For the text-containing cell, return its midpoint in (X, Y) coordinate format. 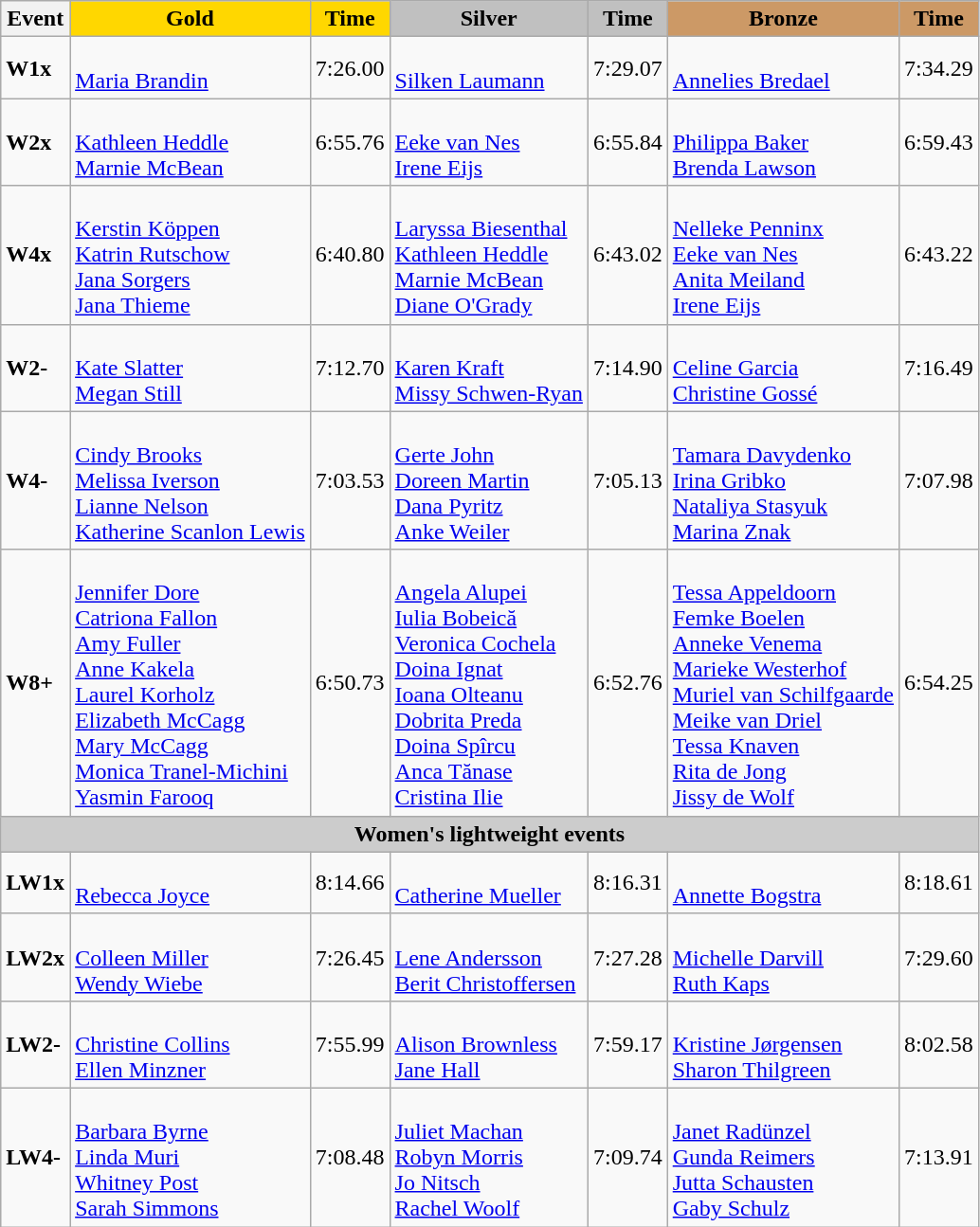
7:16.49 (939, 368)
Gerte John Doreen Martin Dana Pyritz Anke Weiler (489, 480)
7:34.29 (939, 68)
LW1x (36, 883)
7:13.91 (939, 1157)
6:55.76 (350, 142)
Kathleen Heddle Marnie McBean (191, 142)
W2- (36, 368)
7:59.17 (627, 1044)
6:52.76 (627, 682)
Women's lightweight events (490, 834)
Angela Alupei Iulia Bobeică Veronica Cochela Doina Ignat Ioana Olteanu Dobrita Preda Doina Spîrcu Anca Tănase Cristina Ilie (489, 682)
Maria Brandin (191, 68)
Rebecca Joyce (191, 883)
Event (36, 19)
7:29.60 (939, 957)
7:29.07 (627, 68)
W8+ (36, 682)
7:08.48 (350, 1157)
7:26.45 (350, 957)
6:43.02 (627, 255)
LW2- (36, 1044)
Jennifer Dore Catriona Fallon Amy Fuller Anne Kakela Laurel Korholz Elizabeth McCagg Mary McCagg Monica Tranel-Michini Yasmin Farooq (191, 682)
Laryssa Biesenthal Kathleen Heddle Marnie McBean Diane O'Grady (489, 255)
7:05.13 (627, 480)
Eeke van Nes Irene Eijs (489, 142)
6:43.22 (939, 255)
6:59.43 (939, 142)
W4x (36, 255)
W1x (36, 68)
Nelleke Penninx Eeke van Nes Anita Meiland Irene Eijs (783, 255)
7:09.74 (627, 1157)
8:14.66 (350, 883)
Karen Kraft Missy Schwen-Ryan (489, 368)
7:12.70 (350, 368)
Celine Garcia Christine Gossé (783, 368)
8:16.31 (627, 883)
LW2x (36, 957)
6:54.25 (939, 682)
LW4- (36, 1157)
6:50.73 (350, 682)
8:02.58 (939, 1044)
Barbara Byrne Linda Muri Whitney Post Sarah Simmons (191, 1157)
Colleen Miller Wendy Wiebe (191, 957)
7:07.98 (939, 480)
Janet Radünzel Gunda Reimers Jutta Schausten Gaby Schulz (783, 1157)
Tamara Davydenko Irina Gribko Nataliya Stasyuk Marina Znak (783, 480)
7:27.28 (627, 957)
W2x (36, 142)
Juliet Machan Robyn Morris Jo Nitsch Rachel Woolf (489, 1157)
Catherine Mueller (489, 883)
Lene Andersson Berit Christoffersen (489, 957)
Annelies Bredael (783, 68)
6:55.84 (627, 142)
Philippa Baker Brenda Lawson (783, 142)
Annette Bogstra (783, 883)
Michelle Darvill Ruth Kaps (783, 957)
Bronze (783, 19)
Silken Laumann (489, 68)
7:55.99 (350, 1044)
Alison Brownless Jane Hall (489, 1044)
7:03.53 (350, 480)
8:18.61 (939, 883)
Kate Slatter Megan Still (191, 368)
W4- (36, 480)
Tessa Appeldoorn Femke Boelen Anneke Venema Marieke Westerhof Muriel van Schilfgaarde Meike van Driel Tessa Knaven Rita de Jong Jissy de Wolf (783, 682)
Cindy Brooks Melissa Iverson Lianne Nelson Katherine Scanlon Lewis (191, 480)
Silver (489, 19)
Gold (191, 19)
6:40.80 (350, 255)
7:26.00 (350, 68)
7:14.90 (627, 368)
Kristine Jørgensen Sharon Thilgreen (783, 1044)
Christine Collins Ellen Minzner (191, 1044)
Kerstin Köppen Katrin Rutschow Jana Sorgers Jana Thieme (191, 255)
